Return [X, Y] of the center of cell containing provided text 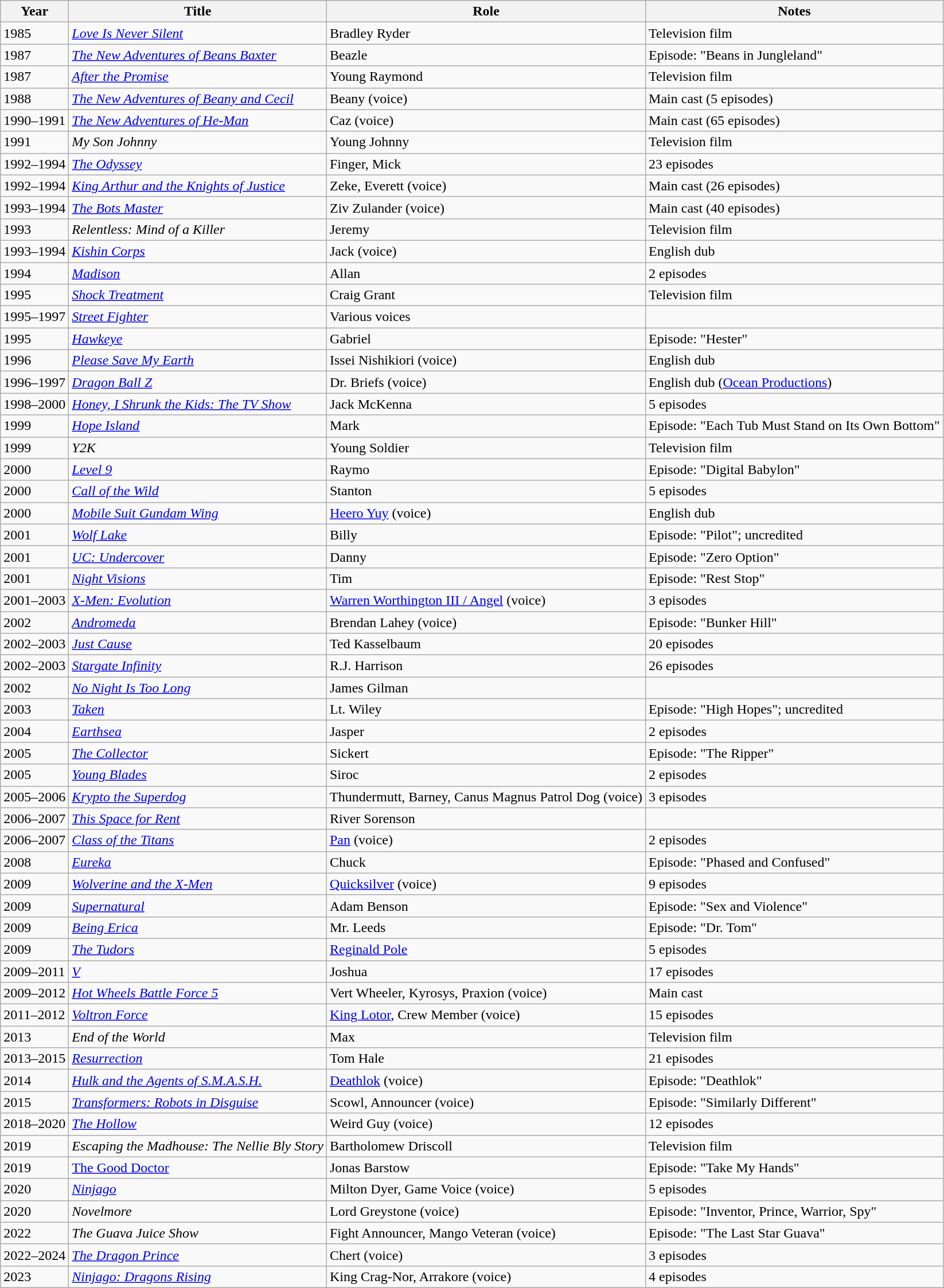
Scowl, Announcer (voice) [486, 1102]
Being Erica [198, 927]
Young Blades [198, 775]
Fight Announcer, Mango Veteran (voice) [486, 1233]
X-Men: Evolution [198, 600]
Heero Yuy (voice) [486, 513]
R.J. Harrison [486, 666]
Role [486, 11]
23 episodes [795, 164]
Main cast (5 episodes) [795, 99]
2008 [34, 862]
The Dragon Prince [198, 1255]
Resurrection [198, 1059]
21 episodes [795, 1059]
Hawkeye [198, 339]
Lord Greystone (voice) [486, 1211]
Episode: "Dr. Tom" [795, 927]
The New Adventures of Beany and Cecil [198, 99]
Madison [198, 273]
Wolverine and the X-Men [198, 884]
Bartholomew Driscoll [486, 1146]
20 episodes [795, 644]
Main cast (65 episodes) [795, 120]
Episode: "Phased and Confused" [795, 862]
Warren Worthington III / Angel (voice) [486, 600]
1996–1997 [34, 382]
Supernatural [198, 906]
26 episodes [795, 666]
Episode: "The Ripper" [795, 753]
1995–1997 [34, 317]
Jonas Barstow [486, 1168]
Episode: "Inventor, Prince, Warrior, Spy" [795, 1211]
Earthsea [198, 731]
Young Soldier [486, 448]
Vert Wheeler, Kyrosys, Praxion (voice) [486, 993]
King Lotor, Crew Member (voice) [486, 1015]
Brendan Lahey (voice) [486, 622]
Joshua [486, 972]
Jack (voice) [486, 251]
Episode: "Take My Hands" [795, 1168]
Various voices [486, 317]
My Son Johnny [198, 142]
Ziv Zulander (voice) [486, 208]
Pan (voice) [486, 840]
2013 [34, 1037]
Mobile Suit Gundam Wing [198, 513]
Episode: "Beans in Jungleland" [795, 55]
Caz (voice) [486, 120]
Thundermutt, Barney, Canus Magnus Patrol Dog (voice) [486, 797]
Voltron Force [198, 1015]
15 episodes [795, 1015]
Bradley Ryder [486, 33]
Deathlok (voice) [486, 1080]
2004 [34, 731]
Dr. Briefs (voice) [486, 382]
End of the World [198, 1037]
Ninjago [198, 1189]
Episode: "Hester" [795, 339]
Issei Nishikiori (voice) [486, 361]
Billy [486, 535]
Y2K [198, 448]
No Night Is Too Long [198, 688]
Escaping the Madhouse: The Nellie Bly Story [198, 1146]
Wolf Lake [198, 535]
Andromeda [198, 622]
Class of the Titans [198, 840]
The Good Doctor [198, 1168]
2005–2006 [34, 797]
Relentless: Mind of a Killer [198, 229]
Episode: "Pilot"; uncredited [795, 535]
Hot Wheels Battle Force 5 [198, 993]
Episode: "Similarly Different" [795, 1102]
Chert (voice) [486, 1255]
Street Fighter [198, 317]
Reginald Pole [486, 949]
Gabriel [486, 339]
Zeke, Everett (voice) [486, 186]
Stargate Infinity [198, 666]
Jack McKenna [486, 404]
Mr. Leeds [486, 927]
1994 [34, 273]
The Hollow [198, 1124]
Episode: "Digital Babylon" [795, 469]
King Crag-Nor, Arrakore (voice) [486, 1277]
1993 [34, 229]
4 episodes [795, 1277]
Title [198, 11]
17 episodes [795, 972]
Jasper [486, 731]
Transformers: Robots in Disguise [198, 1102]
Night Visions [198, 578]
Episode: "Sex and Violence" [795, 906]
King Arthur and the Knights of Justice [198, 186]
Krypto the Superdog [198, 797]
After the Promise [198, 77]
James Gilman [486, 688]
1985 [34, 33]
English dub (Ocean Productions) [795, 382]
Please Save My Earth [198, 361]
UC: Undercover [198, 557]
Episode: "Deathlok" [795, 1080]
Finger, Mick [486, 164]
Love Is Never Silent [198, 33]
Honey, I Shrunk the Kids: The TV Show [198, 404]
The Guava Juice Show [198, 1233]
2003 [34, 710]
Chuck [486, 862]
Shock Treatment [198, 295]
Main cast (40 episodes) [795, 208]
Episode: "Each Tub Must Stand on Its Own Bottom" [795, 426]
2013–2015 [34, 1059]
Just Cause [198, 644]
2009–2011 [34, 972]
2001–2003 [34, 600]
Hope Island [198, 426]
Call of the Wild [198, 491]
Max [486, 1037]
1990–1991 [34, 120]
Beazle [486, 55]
12 episodes [795, 1124]
Milton Dyer, Game Voice (voice) [486, 1189]
The Collector [198, 753]
1996 [34, 361]
Lt. Wiley [486, 710]
Young Johnny [486, 142]
2011–2012 [34, 1015]
The Bots Master [198, 208]
1988 [34, 99]
Danny [486, 557]
Eureka [198, 862]
2022 [34, 1233]
The Tudors [198, 949]
Novelmore [198, 1211]
Episode: "Bunker Hill" [795, 622]
Weird Guy (voice) [486, 1124]
Jeremy [486, 229]
2014 [34, 1080]
Level 9 [198, 469]
Episode: "High Hopes"; uncredited [795, 710]
2022–2024 [34, 1255]
V [198, 972]
Notes [795, 11]
Tom Hale [486, 1059]
Main cast (26 episodes) [795, 186]
9 episodes [795, 884]
Year [34, 11]
Episode: "Zero Option" [795, 557]
1998–2000 [34, 404]
Allan [486, 273]
Hulk and the Agents of S.M.A.S.H. [198, 1080]
River Sorenson [486, 819]
2009–2012 [34, 993]
Kishin Corps [198, 251]
This Space for Rent [198, 819]
Ninjago: Dragons Rising [198, 1277]
Stanton [486, 491]
The New Adventures of Beans Baxter [198, 55]
Mark [486, 426]
2015 [34, 1102]
Siroc [486, 775]
Beany (voice) [486, 99]
Main cast [795, 993]
1991 [34, 142]
Raymo [486, 469]
Dragon Ball Z [198, 382]
Episode: "Rest Stop" [795, 578]
2023 [34, 1277]
Craig Grant [486, 295]
Sickert [486, 753]
Tim [486, 578]
Taken [198, 710]
The Odyssey [198, 164]
Episode: "The Last Star Guava" [795, 1233]
Young Raymond [486, 77]
The New Adventures of He-Man [198, 120]
Quicksilver (voice) [486, 884]
2018–2020 [34, 1124]
Adam Benson [486, 906]
Ted Kasselbaum [486, 644]
